For the text-containing cell, return its midpoint in (X, Y) coordinate format. 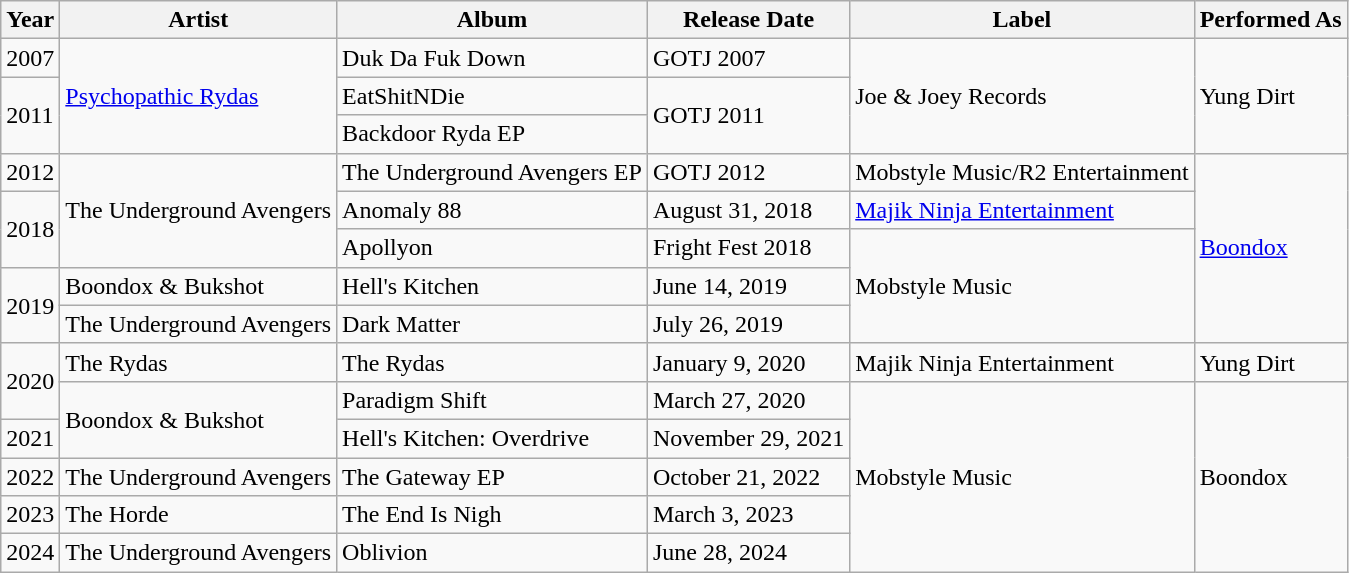
The Horde (198, 515)
January 9, 2020 (748, 362)
Mobstyle Music/R2 Entertainment (1022, 172)
2007 (30, 58)
June 14, 2019 (748, 286)
2020 (30, 381)
Artist (198, 20)
Psychopathic Rydas (198, 96)
March 27, 2020 (748, 400)
October 21, 2022 (748, 477)
Anomaly 88 (492, 210)
Paradigm Shift (492, 400)
2021 (30, 438)
Backdoor Ryda EP (492, 134)
March 3, 2023 (748, 515)
2023 (30, 515)
July 26, 2019 (748, 324)
The Gateway EP (492, 477)
June 28, 2024 (748, 553)
Hell's Kitchen: Overdrive (492, 438)
November 29, 2021 (748, 438)
August 31, 2018 (748, 210)
GOTJ 2007 (748, 58)
Hell's Kitchen (492, 286)
2018 (30, 229)
Year (30, 20)
Release Date (748, 20)
Album (492, 20)
Apollyon (492, 248)
Fright Fest 2018 (748, 248)
2011 (30, 115)
2024 (30, 553)
2019 (30, 305)
The End Is Nigh (492, 515)
The Underground Avengers EP (492, 172)
Duk Da Fuk Down (492, 58)
2022 (30, 477)
EatShitNDie (492, 96)
Label (1022, 20)
Joe & Joey Records (1022, 96)
Oblivion (492, 553)
GOTJ 2012 (748, 172)
Performed As (1270, 20)
Dark Matter (492, 324)
2012 (30, 172)
GOTJ 2011 (748, 115)
